Return (x, y) of the center of cell containing provided text 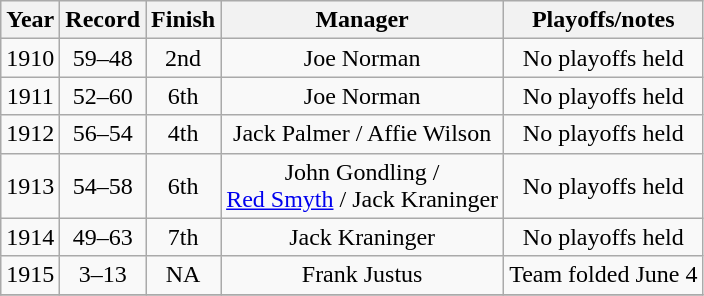
49–63 (103, 237)
1911 (30, 96)
4th (184, 134)
1912 (30, 134)
2nd (184, 58)
7th (184, 237)
59–48 (103, 58)
Team folded June 4 (604, 275)
Jack Palmer / Affie Wilson (362, 134)
Manager (362, 20)
1913 (30, 186)
Jack Kraninger (362, 237)
John Gondling / Red Smyth / Jack Kraninger (362, 186)
Frank Justus (362, 275)
1915 (30, 275)
3–13 (103, 275)
NA (184, 275)
1914 (30, 237)
1910 (30, 58)
Year (30, 20)
Finish (184, 20)
Record (103, 20)
Playoffs/notes (604, 20)
56–54 (103, 134)
54–58 (103, 186)
52–60 (103, 96)
